Extract the [X, Y] coordinate from the center of the cell holding the provided text.  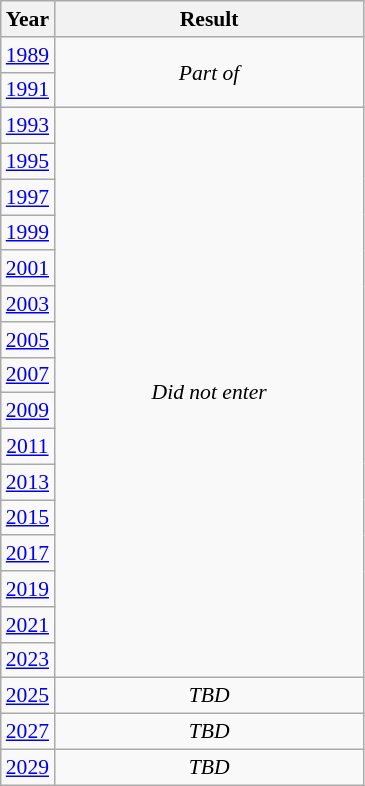
2005 [28, 340]
2009 [28, 411]
Did not enter [209, 393]
Year [28, 19]
2025 [28, 696]
2003 [28, 304]
1995 [28, 162]
1991 [28, 90]
2021 [28, 625]
1997 [28, 197]
1999 [28, 233]
1993 [28, 126]
2019 [28, 589]
1989 [28, 55]
2029 [28, 767]
2027 [28, 732]
2017 [28, 554]
2007 [28, 375]
2013 [28, 482]
2015 [28, 518]
2011 [28, 447]
2023 [28, 660]
Part of [209, 72]
2001 [28, 269]
Result [209, 19]
